Output the [x, y] coordinate of the center of the cell containing the given text.  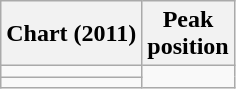
Chart (2011) [72, 34]
Peakposition [188, 34]
